Locate the cell with the specified text and output its [x, y] center coordinate. 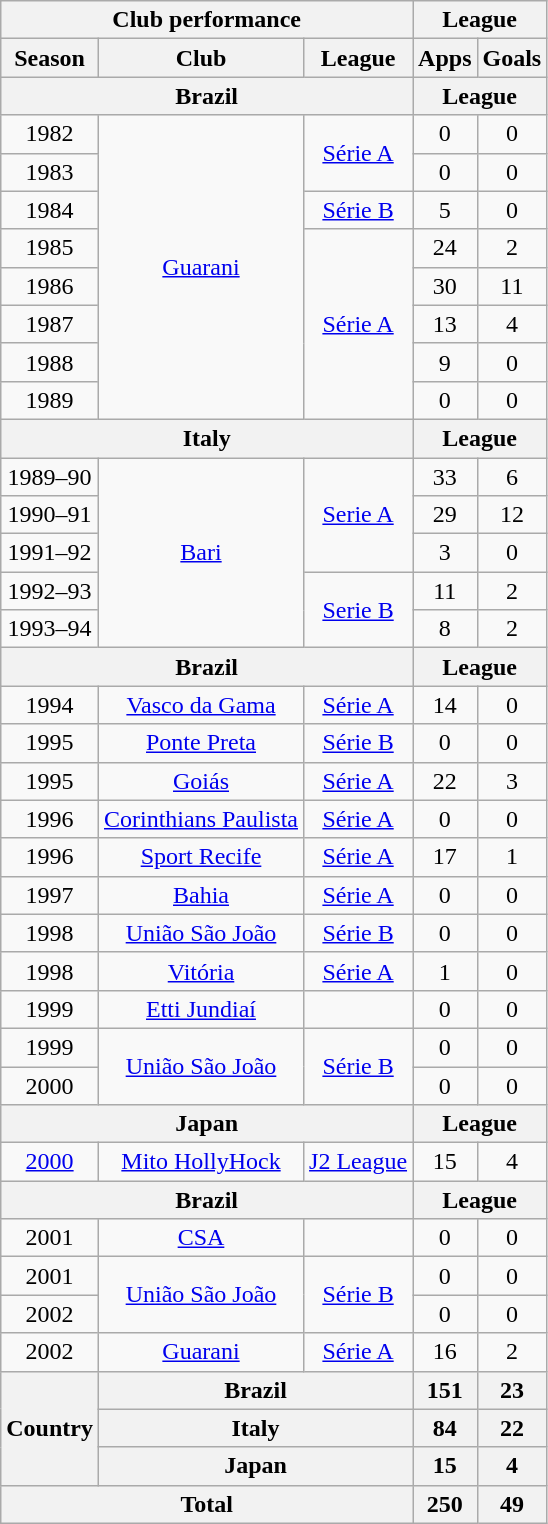
Goiás [200, 781]
Country [50, 1428]
9 [445, 362]
1993–94 [50, 629]
Etti Jundiaí [200, 1009]
J2 League [358, 1162]
Bari [200, 553]
1991–92 [50, 553]
1985 [50, 248]
12 [512, 515]
Club performance [207, 20]
Sport Recife [200, 857]
1992–93 [50, 591]
Bahia [200, 895]
1994 [50, 705]
151 [445, 1390]
16 [445, 1352]
49 [512, 1504]
Total [207, 1504]
84 [445, 1428]
CSA [200, 1238]
23 [512, 1390]
1982 [50, 134]
Ponte Preta [200, 743]
Vasco da Gama [200, 705]
1984 [50, 210]
Goals [512, 58]
14 [445, 705]
17 [445, 857]
1997 [50, 895]
Mito HollyHock [200, 1162]
Serie A [358, 515]
33 [445, 477]
5 [445, 210]
Club [200, 58]
1989–90 [50, 477]
Apps [445, 58]
Season [50, 58]
1986 [50, 286]
13 [445, 324]
6 [512, 477]
Corinthians Paulista [200, 819]
30 [445, 286]
29 [445, 515]
1987 [50, 324]
1989 [50, 400]
250 [445, 1504]
1983 [50, 172]
1988 [50, 362]
Vitória [200, 971]
24 [445, 248]
8 [445, 629]
1990–91 [50, 515]
Serie B [358, 610]
